Scan for the cell matching the given text and deliver its (X, Y) coordinate at center. 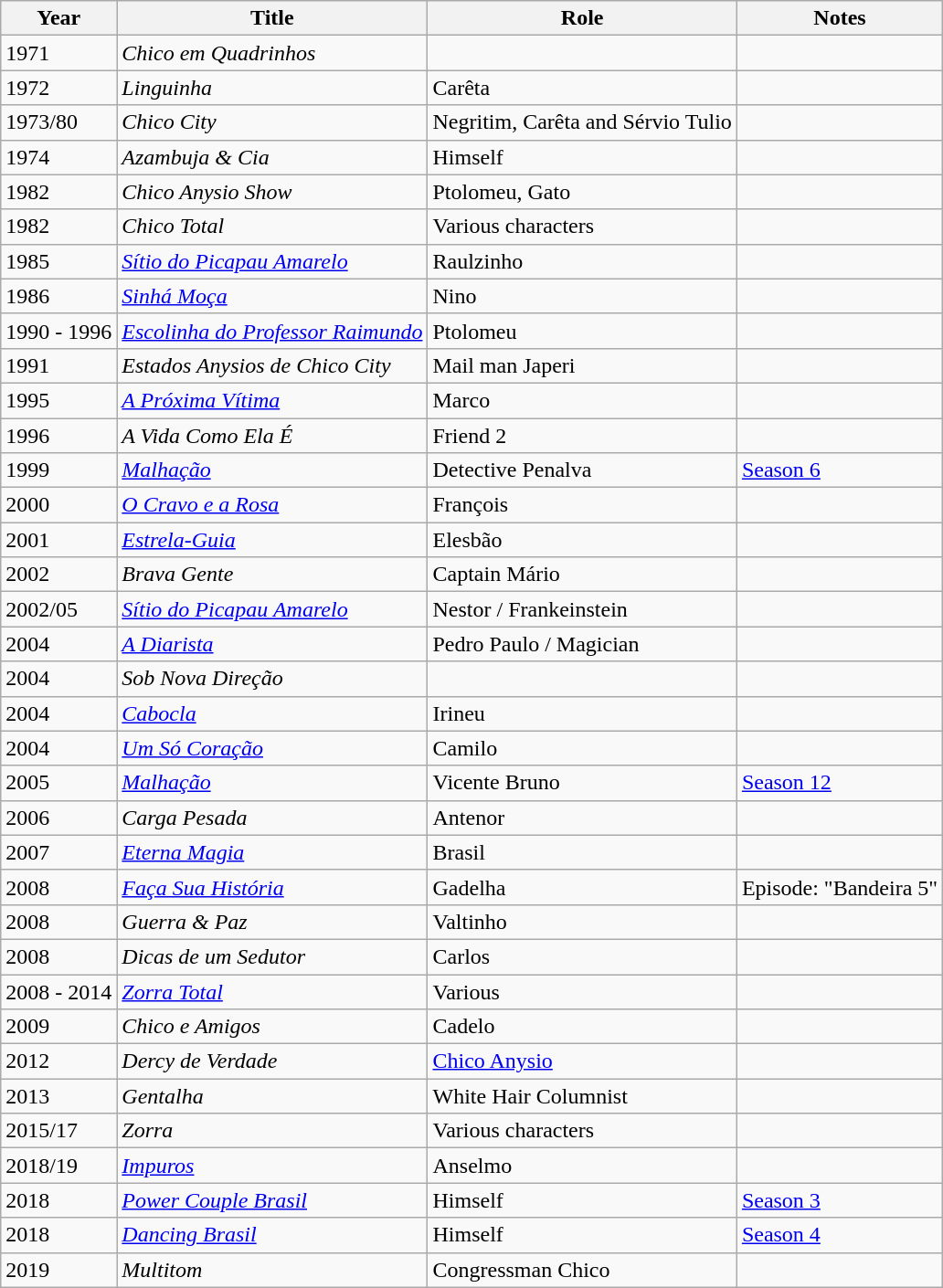
Estrela-Guia (272, 540)
2012 (58, 1061)
2006 (58, 818)
2018/19 (58, 1166)
Season 6 (839, 470)
2001 (58, 540)
Brasil (582, 852)
Power Couple Brasil (272, 1200)
A Diarista (272, 644)
Zorra Total (272, 991)
Antenor (582, 818)
Year (58, 18)
1971 (58, 53)
Nino (582, 296)
Title (272, 18)
1990 - 1996 (58, 331)
Season 12 (839, 783)
2002/05 (58, 609)
1985 (58, 261)
1999 (58, 470)
Carêta (582, 88)
Season 3 (839, 1200)
Zorra (272, 1131)
Marco (582, 400)
Estados Anysios de Chico City (272, 365)
Gentalha (272, 1096)
White Hair Columnist (582, 1096)
Carga Pesada (272, 818)
Role (582, 18)
Brava Gente (272, 575)
1972 (58, 88)
Nestor / Frankeinstein (582, 609)
Episode: "Bandeira 5" (839, 887)
Season 4 (839, 1235)
Impuros (272, 1166)
2005 (58, 783)
Eterna Magia (272, 852)
Cadelo (582, 1027)
Chico City (272, 122)
Pedro Paulo / Magician (582, 644)
Vicente Bruno (582, 783)
Mail man Japeri (582, 365)
Elesbão (582, 540)
Cabocla (272, 713)
Valtinho (582, 922)
2009 (58, 1027)
Dicas de um Sedutor (272, 956)
Chico e Amigos (272, 1027)
2019 (58, 1270)
Faça Sua História (272, 887)
Irineu (582, 713)
2007 (58, 852)
Congressman Chico (582, 1270)
Detective Penalva (582, 470)
Um Só Coração (272, 748)
Captain Mário (582, 575)
François (582, 505)
Ptolomeu, Gato (582, 192)
1974 (58, 157)
O Cravo e a Rosa (272, 505)
Sinhá Moça (272, 296)
Multitom (272, 1270)
Ptolomeu (582, 331)
Linguinha (272, 88)
Chico Anysio (582, 1061)
1973/80 (58, 122)
A Próxima Vítima (272, 400)
Raulzinho (582, 261)
Negritim, Carêta and Sérvio Tulio (582, 122)
2002 (58, 575)
Notes (839, 18)
Dancing Brasil (272, 1235)
1986 (58, 296)
1991 (58, 365)
1996 (58, 436)
Guerra & Paz (272, 922)
Chico Total (272, 227)
Carlos (582, 956)
2015/17 (58, 1131)
Dercy de Verdade (272, 1061)
Camilo (582, 748)
2013 (58, 1096)
Gadelha (582, 887)
Escolinha do Professor Raimundo (272, 331)
2008 - 2014 (58, 991)
Sob Nova Direção (272, 679)
Azambuja & Cia (272, 157)
Anselmo (582, 1166)
2000 (58, 505)
A Vida Como Ela É (272, 436)
Various (582, 991)
1995 (58, 400)
Chico em Quadrinhos (272, 53)
Chico Anysio Show (272, 192)
Friend 2 (582, 436)
